Search for the cell housing the specified text and yield its [x, y] center coordinate. 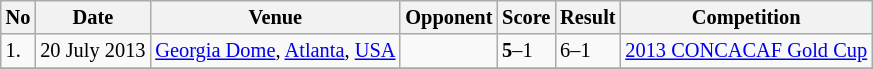
Competition [746, 17]
Venue [275, 17]
Result [588, 17]
Opponent [448, 17]
20 July 2013 [92, 51]
Date [92, 17]
1. [18, 51]
2013 CONCACAF Gold Cup [746, 51]
No [18, 17]
Score [526, 17]
Georgia Dome, Atlanta, USA [275, 51]
6–1 [588, 51]
5–1 [526, 51]
